Return [x, y] of the center of cell containing provided text 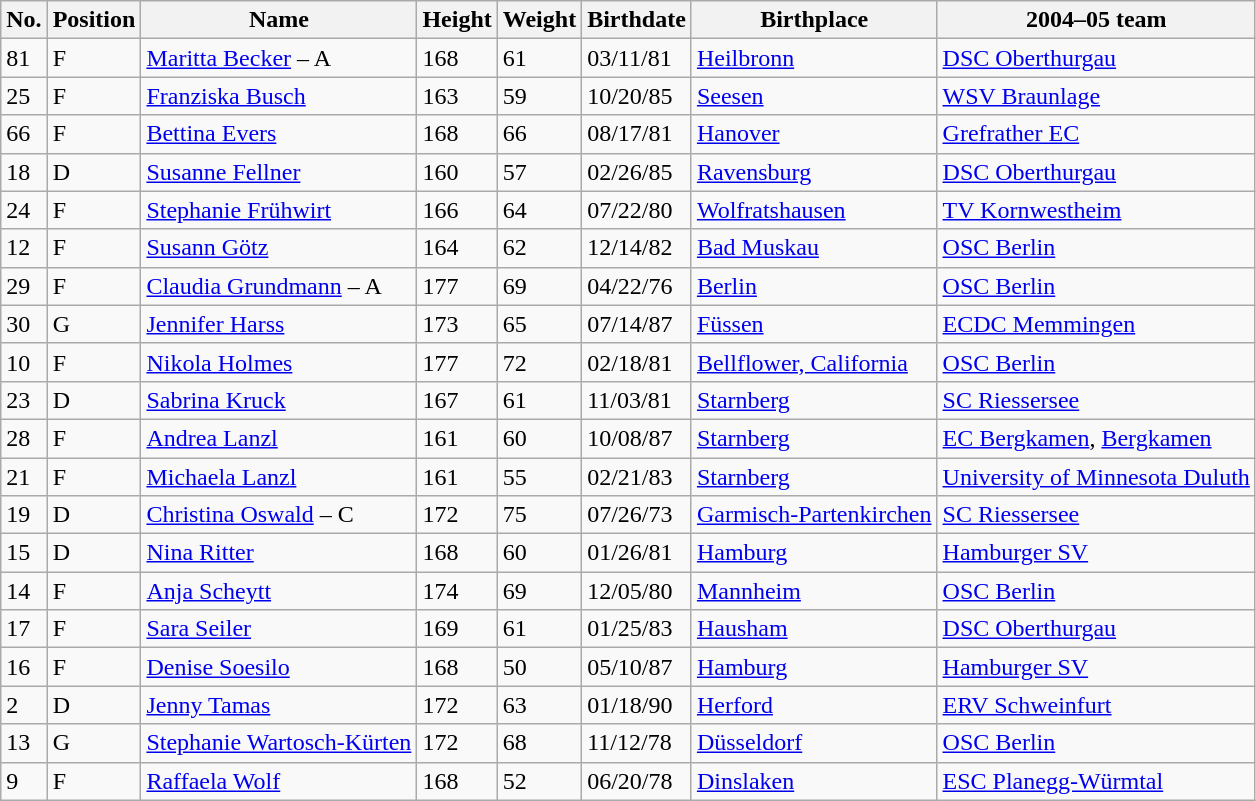
59 [539, 96]
01/25/83 [637, 629]
07/26/73 [637, 515]
12/05/80 [637, 591]
Stephanie Frühwirt [279, 210]
2004–05 team [1096, 20]
Position [94, 20]
Stephanie Wartosch-Kürten [279, 743]
25 [24, 96]
Name [279, 20]
Maritta Becker – A [279, 58]
23 [24, 400]
EC Bergkamen, Bergkamen [1096, 438]
04/22/76 [637, 286]
14 [24, 591]
72 [539, 362]
55 [539, 477]
62 [539, 248]
Bellflower, California [814, 362]
12 [24, 248]
Jennifer Harss [279, 324]
08/17/81 [637, 134]
Susanne Fellner [279, 172]
Birthdate [637, 20]
03/11/81 [637, 58]
29 [24, 286]
Wolfratshausen [814, 210]
173 [457, 324]
Raffaela Wolf [279, 781]
TV Kornwestheim [1096, 210]
Bad Muskau [814, 248]
Height [457, 20]
81 [24, 58]
Dinslaken [814, 781]
01/18/90 [637, 705]
University of Minnesota Duluth [1096, 477]
Seesen [814, 96]
Christina Oswald – C [279, 515]
57 [539, 172]
10 [24, 362]
10/08/87 [637, 438]
28 [24, 438]
21 [24, 477]
02/26/85 [637, 172]
Hausham [814, 629]
ESC Planegg-Würmtal [1096, 781]
2 [24, 705]
Mannheim [814, 591]
30 [24, 324]
11/12/78 [637, 743]
15 [24, 553]
64 [539, 210]
Birthplace [814, 20]
17 [24, 629]
11/03/81 [637, 400]
164 [457, 248]
Jenny Tamas [279, 705]
75 [539, 515]
Nina Ritter [279, 553]
Hanover [814, 134]
167 [457, 400]
Grefrather EC [1096, 134]
68 [539, 743]
10/20/85 [637, 96]
52 [539, 781]
174 [457, 591]
WSV Braunlage [1096, 96]
160 [457, 172]
Berlin [814, 286]
07/22/80 [637, 210]
ECDC Memmingen [1096, 324]
16 [24, 667]
19 [24, 515]
9 [24, 781]
Claudia Grundmann – A [279, 286]
13 [24, 743]
Nikola Holmes [279, 362]
01/26/81 [637, 553]
Garmisch-Partenkirchen [814, 515]
Weight [539, 20]
65 [539, 324]
Heilbronn [814, 58]
06/20/78 [637, 781]
163 [457, 96]
Michaela Lanzl [279, 477]
Denise Soesilo [279, 667]
Bettina Evers [279, 134]
Anja Scheytt [279, 591]
Andrea Lanzl [279, 438]
166 [457, 210]
Sabrina Kruck [279, 400]
18 [24, 172]
12/14/82 [637, 248]
05/10/87 [637, 667]
02/21/83 [637, 477]
50 [539, 667]
02/18/81 [637, 362]
Ravensburg [814, 172]
Sara Seiler [279, 629]
Susann Götz [279, 248]
Düsseldorf [814, 743]
169 [457, 629]
07/14/87 [637, 324]
ERV Schweinfurt [1096, 705]
No. [24, 20]
Franziska Busch [279, 96]
Herford [814, 705]
24 [24, 210]
Füssen [814, 324]
63 [539, 705]
